Identify which cell holds the provided text, then report its [x, y] central coordinate. 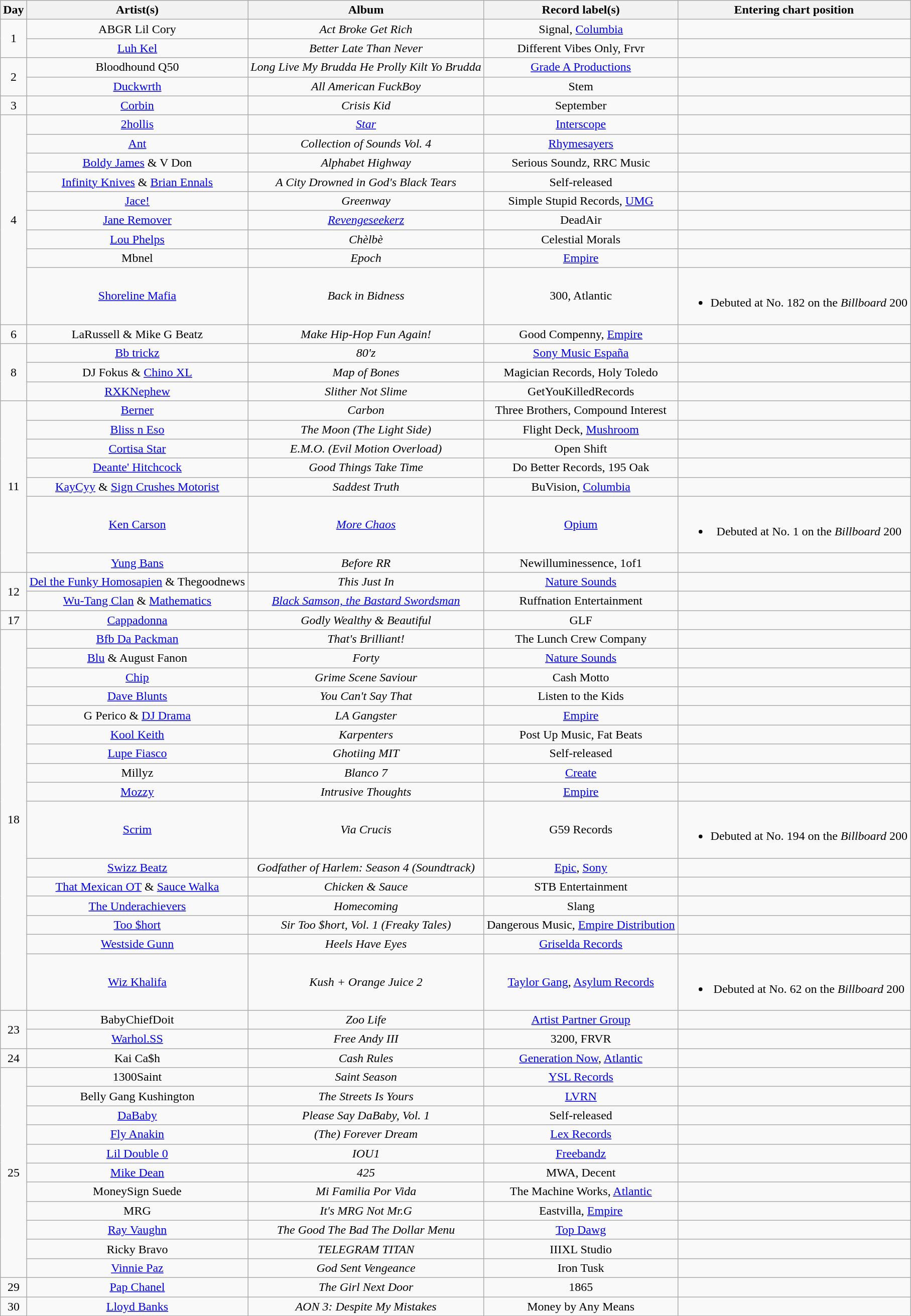
This Just In [366, 581]
RXKNephew [138, 391]
Record label(s) [581, 10]
It's MRG Not Mr.G [366, 1211]
Jane Remover [138, 220]
8 [14, 372]
Serious Soundz, RRC Music [581, 163]
30 [14, 1306]
Alphabet Highway [366, 163]
LA Gangster [366, 715]
Album [366, 10]
Slither Not Slime [366, 391]
Forty [366, 658]
Ghotiing MIT [366, 754]
IIIXL Studio [581, 1249]
Vinnie Paz [138, 1268]
Good Things Take Time [366, 468]
YSL Records [581, 1077]
DaBaby [138, 1115]
You Can't Say That [366, 696]
The Lunch Crew Company [581, 639]
Bloodhound Q50 [138, 67]
GLF [581, 620]
Shoreline Mafia [138, 296]
Cortisa Star [138, 449]
Mi Familia Por Vida [366, 1192]
Day [14, 10]
Jace! [138, 201]
Collection of Sounds Vol. 4 [366, 143]
Lupe Fiasco [138, 754]
80'z [366, 353]
BuVision, Columbia [581, 487]
MWA, Decent [581, 1173]
29 [14, 1287]
Listen to the Kids [581, 696]
Chèlbè [366, 239]
The Moon (The Light Side) [366, 429]
The Streets Is Yours [366, 1096]
Duckwrth [138, 86]
Freebandz [581, 1153]
Epoch [366, 258]
Chip [138, 677]
Wu-Tang Clan & Mathematics [138, 601]
Bliss n Eso [138, 429]
Kush + Orange Juice 2 [366, 981]
Eastvilla, Empire [581, 1211]
Dangerous Music, Empire Distribution [581, 925]
That Mexican OT & Sauce Walka [138, 887]
Money by Any Means [581, 1306]
Simple Stupid Records, UMG [581, 201]
Boldy James & V Don [138, 163]
Flight Deck, Mushroom [581, 429]
Please Say DaBaby, Vol. 1 [366, 1115]
Mbnel [138, 258]
More Chaos [366, 525]
Mike Dean [138, 1173]
Ricky Bravo [138, 1249]
Sir Too $hort, Vol. 1 (Freaky Tales) [366, 925]
AON 3: Despite My Mistakes [366, 1306]
Magician Records, Holy Toledo [581, 372]
Signal, Columbia [581, 29]
Homecoming [366, 906]
Lil Double 0 [138, 1153]
17 [14, 620]
Artist(s) [138, 10]
23 [14, 1030]
Newilluminessence, 1of1 [581, 562]
Too $hort [138, 925]
Belly Gang Kushington [138, 1096]
Godly Wealthy & Beautiful [366, 620]
1865 [581, 1287]
Black Samson, the Bastard Swordsman [366, 601]
MoneySign Suede [138, 1192]
Crisis Kid [366, 105]
Post Up Music, Fat Beats [581, 735]
Free Andy III [366, 1039]
Mozzy [138, 792]
Three Brothers, Compound Interest [581, 410]
Saint Season [366, 1077]
Better Late Than Never [366, 48]
Yung Bans [138, 562]
Cash Motto [581, 677]
Bfb Da Packman [138, 639]
STB Entertainment [581, 887]
Griselda Records [581, 944]
Carbon [366, 410]
Saddest Truth [366, 487]
Good Compenny, Empire [581, 334]
Debuted at No. 62 on the Billboard 200 [794, 981]
24 [14, 1058]
2 [14, 77]
6 [14, 334]
The Good The Bad The Dollar Menu [366, 1230]
Swizz Beatz [138, 867]
Top Dawg [581, 1230]
Greenway [366, 201]
Cappadonna [138, 620]
18 [14, 820]
Debuted at No. 182 on the Billboard 200 [794, 296]
Generation Now, Atlantic [581, 1058]
1300Saint [138, 1077]
Back in Bidness [366, 296]
Slang [581, 906]
Taylor Gang, Asylum Records [581, 981]
300, Atlantic [581, 296]
Grime Scene Saviour [366, 677]
Ruffnation Entertainment [581, 601]
4 [14, 220]
Dave Blunts [138, 696]
God Sent Vengeance [366, 1268]
Before RR [366, 562]
LaRussell & Mike G Beatz [138, 334]
Lex Records [581, 1134]
Wiz Khalifa [138, 981]
TELEGRAM TITAN [366, 1249]
Heels Have Eyes [366, 944]
ABGR Lil Cory [138, 29]
2hollis [138, 124]
3 [14, 105]
425 [366, 1173]
Revengeseekerz [366, 220]
G Perico & DJ Drama [138, 715]
Blu & August Fanon [138, 658]
Ant [138, 143]
Infinity Knives & Brian Ennals [138, 182]
Warhol.SS [138, 1039]
The Machine Works, Atlantic [581, 1192]
Iron Tusk [581, 1268]
Millyz [138, 773]
1 [14, 39]
Lloyd Banks [138, 1306]
Corbin [138, 105]
Bb trickz [138, 353]
Intrusive Thoughts [366, 792]
All American FuckBoy [366, 86]
Cash Rules [366, 1058]
September [581, 105]
Del the Funky Homosapien & Thegoodnews [138, 581]
Rhymesayers [581, 143]
Sony Music España [581, 353]
25 [14, 1173]
MRG [138, 1211]
G59 Records [581, 830]
That's Brilliant! [366, 639]
Create [581, 773]
Chicken & Sauce [366, 887]
Act Broke Get Rich [366, 29]
Artist Partner Group [581, 1020]
Godfather of Harlem: Season 4 (Soundtrack) [366, 867]
Interscope [581, 124]
Ray Vaughn [138, 1230]
Open Shift [581, 449]
Kool Keith [138, 735]
Scrim [138, 830]
Fly Anakin [138, 1134]
Grade A Productions [581, 67]
Stem [581, 86]
Debuted at No. 194 on the Billboard 200 [794, 830]
(The) Forever Dream [366, 1134]
Lou Phelps [138, 239]
Entering chart position [794, 10]
Berner [138, 410]
BabyChiefDoit [138, 1020]
GetYouKilledRecords [581, 391]
Long Live My Brudda He Prolly Kilt Yo Brudda [366, 67]
Kai Ca$h [138, 1058]
Make Hip-Hop Fun Again! [366, 334]
Via Crucis [366, 830]
Do Better Records, 195 Oak [581, 468]
Blanco 7 [366, 773]
LVRN [581, 1096]
Ken Carson [138, 525]
Westside Gunn [138, 944]
DJ Fokus & Chino XL [138, 372]
KayCyy & Sign Crushes Motorist [138, 487]
Luh Kel [138, 48]
Epic, Sony [581, 867]
Celestial Morals [581, 239]
11 [14, 487]
Zoo Life [366, 1020]
Pap Chanel [138, 1287]
Debuted at No. 1 on the Billboard 200 [794, 525]
Map of Bones [366, 372]
DeadAir [581, 220]
Deante' Hitchcock [138, 468]
The Underachievers [138, 906]
Karpenters [366, 735]
A City Drowned in God's Black Tears [366, 182]
Different Vibes Only, Frvr [581, 48]
3200, FRVR [581, 1039]
Star [366, 124]
Opium [581, 525]
12 [14, 591]
E.M.O. (Evil Motion Overload) [366, 449]
The Girl Next Door [366, 1287]
IOU1 [366, 1153]
